For the text-containing cell, return its midpoint in [X, Y] coordinate format. 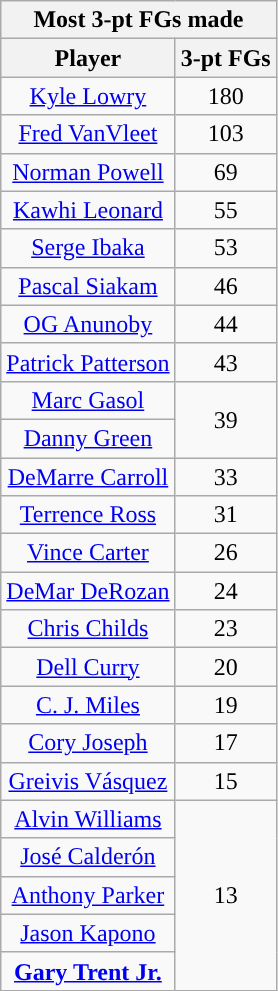
13 [226, 895]
43 [226, 362]
31 [226, 515]
José Calderón [88, 857]
C. J. Miles [88, 705]
69 [226, 172]
53 [226, 248]
Kyle Lowry [88, 96]
46 [226, 286]
Kawhi Leonard [88, 210]
OG Anunoby [88, 324]
180 [226, 96]
Serge Ibaka [88, 248]
Anthony Parker [88, 895]
Greivis Vásquez [88, 781]
Fred VanVleet [88, 134]
3-pt FGs [226, 58]
Player [88, 58]
Gary Trent Jr. [88, 971]
39 [226, 419]
23 [226, 629]
26 [226, 553]
Pascal Siakam [88, 286]
24 [226, 591]
33 [226, 477]
103 [226, 134]
DeMar DeRozan [88, 591]
Dell Curry [88, 667]
Most 3-pt FGs made [138, 20]
20 [226, 667]
15 [226, 781]
Marc Gasol [88, 400]
Alvin Williams [88, 819]
Patrick Patterson [88, 362]
17 [226, 743]
19 [226, 705]
Terrence Ross [88, 515]
DeMarre Carroll [88, 477]
Norman Powell [88, 172]
Chris Childs [88, 629]
Cory Joseph [88, 743]
55 [226, 210]
Vince Carter [88, 553]
Danny Green [88, 438]
Jason Kapono [88, 933]
44 [226, 324]
